Provide the (x, y) coordinate of the cell's center where the given text is located.  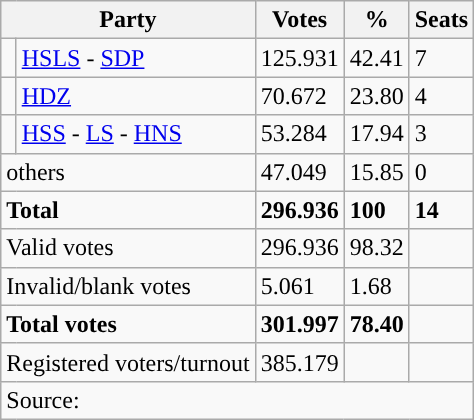
5.061 (300, 286)
98.32 (376, 248)
Valid votes (128, 248)
HDZ (136, 96)
Invalid/blank votes (128, 286)
42.41 (376, 58)
others (128, 172)
17.94 (376, 134)
HSLS - SDP (136, 58)
125.931 (300, 58)
4 (441, 96)
% (376, 20)
100 (376, 210)
47.049 (300, 172)
15.85 (376, 172)
3 (441, 134)
Votes (300, 20)
23.80 (376, 96)
Seats (441, 20)
301.997 (300, 324)
0 (441, 172)
Party (128, 20)
Total (128, 210)
1.68 (376, 286)
53.284 (300, 134)
385.179 (300, 362)
14 (441, 210)
70.672 (300, 96)
Registered voters/turnout (128, 362)
7 (441, 58)
78.40 (376, 324)
HSS - LS - HNS (136, 134)
Total votes (128, 324)
Source: (238, 400)
